Locate the cell with the specified text and output its [x, y] center coordinate. 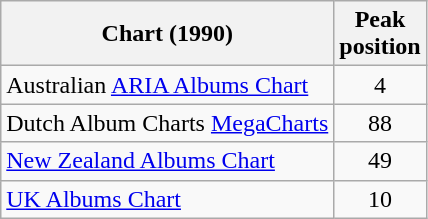
New Zealand Albums Chart [168, 161]
88 [380, 123]
Dutch Album Charts MegaCharts [168, 123]
49 [380, 161]
Peakposition [380, 34]
UK Albums Chart [168, 199]
Australian ARIA Albums Chart [168, 85]
10 [380, 199]
Chart (1990) [168, 34]
4 [380, 85]
